Return the [X, Y] coordinate for the center point of the cell that contains the specified text.  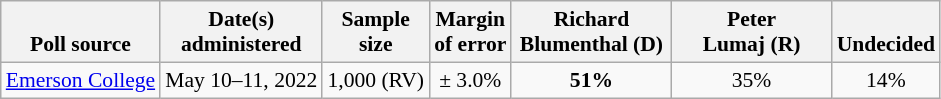
51% [591, 80]
RichardBlumenthal (D) [591, 32]
Marginof error [470, 32]
Emerson College [80, 80]
14% [886, 80]
PeterLumaj (R) [751, 32]
May 10–11, 2022 [241, 80]
± 3.0% [470, 80]
Date(s)administered [241, 32]
35% [751, 80]
Poll source [80, 32]
Undecided [886, 32]
Samplesize [376, 32]
1,000 (RV) [376, 80]
